Find where the given text appears and provide that cell's center as (X, Y) coordinate. 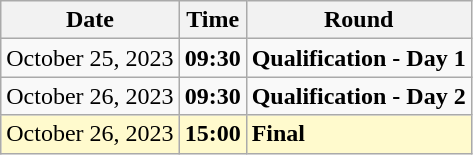
Round (358, 20)
Final (358, 134)
Date (90, 20)
15:00 (212, 134)
Qualification - Day 1 (358, 58)
Qualification - Day 2 (358, 96)
Time (212, 20)
October 25, 2023 (90, 58)
